Extract the [x, y] coordinate from the center of the cell holding the provided text.  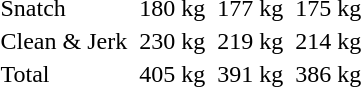
219 kg [250, 41]
230 kg [172, 41]
